Detect which cell encompasses the target text, then output its [X, Y] center coordinate. 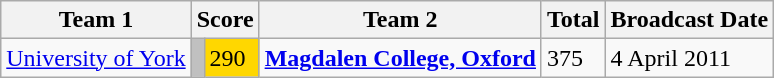
Team 2 [400, 20]
Magdalen College, Oxford [400, 58]
Team 1 [96, 20]
375 [573, 58]
Total [573, 20]
Broadcast Date [690, 20]
Score [225, 20]
University of York [96, 58]
4 April 2011 [690, 58]
290 [232, 58]
